From the cell containing the given text, extract its center point as [X, Y] coordinate. 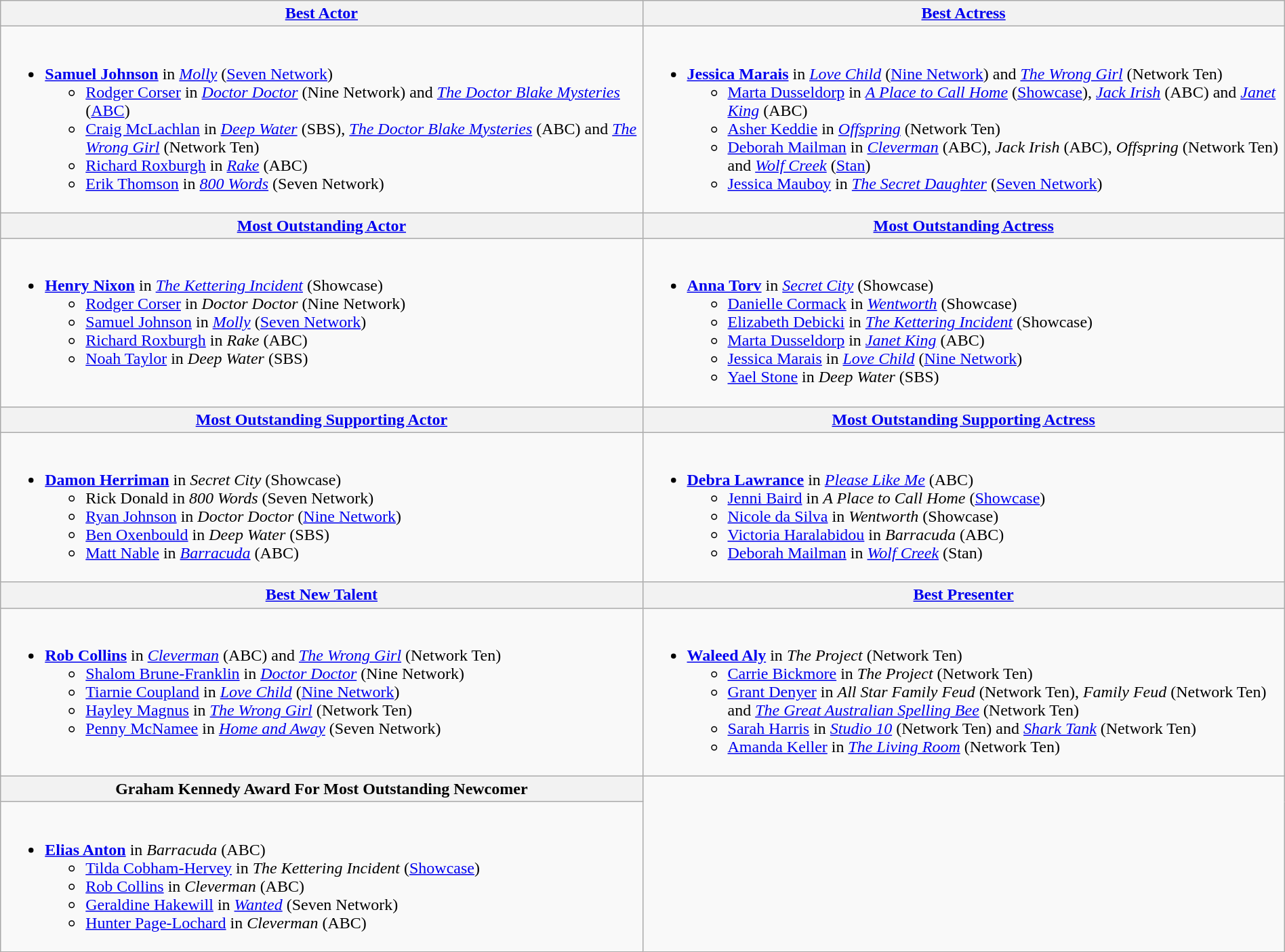
Graham Kennedy Award For Most Outstanding Newcomer [321, 789]
Most Outstanding Supporting Actress [964, 419]
Best New Talent [321, 595]
Best Actor [321, 14]
Best Actress [964, 14]
Most Outstanding Actor [321, 226]
Most Outstanding Actress [964, 226]
Most Outstanding Supporting Actor [321, 419]
Best Presenter [964, 595]
